Provide the [X, Y] coordinate of the cell's center where the given text is located.  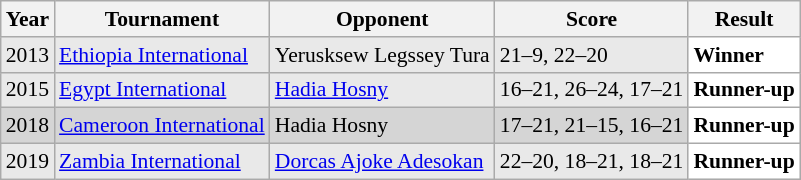
Ethiopia International [162, 55]
Score [592, 19]
2019 [28, 162]
2015 [28, 90]
Egypt International [162, 90]
Zambia International [162, 162]
Result [744, 19]
Dorcas Ajoke Adesokan [382, 162]
Yerusksew Legssey Tura [382, 55]
16–21, 26–24, 17–21 [592, 90]
Winner [744, 55]
21–9, 22–20 [592, 55]
17–21, 21–15, 16–21 [592, 126]
Tournament [162, 19]
Year [28, 19]
Cameroon International [162, 126]
22–20, 18–21, 18–21 [592, 162]
2013 [28, 55]
2018 [28, 126]
Opponent [382, 19]
